Determine the [X, Y] coordinate at the center of the cell enclosing the given text.  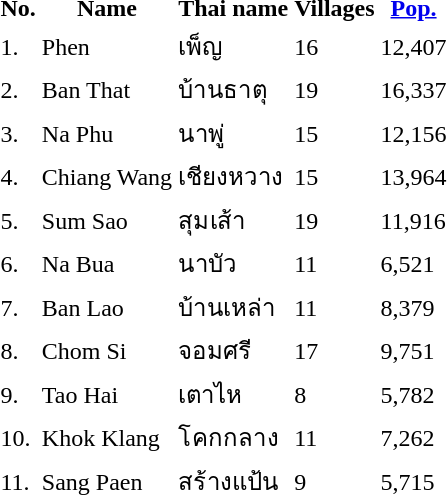
นาบัว [234, 264]
Khok Klang [106, 438]
Chom Si [106, 350]
Ban That [106, 90]
Phen [106, 46]
16 [334, 46]
เพ็ญ [234, 46]
8 [334, 394]
จอมศรี [234, 350]
Tao Hai [106, 394]
โคกกลาง [234, 438]
17 [334, 350]
Sum Sao [106, 220]
Ban Lao [106, 307]
บ้านธาตุ [234, 90]
Na Phu [106, 133]
สุมเส้า [234, 220]
เตาไห [234, 394]
Na Bua [106, 264]
บ้านเหล่า [234, 307]
Chiang Wang [106, 176]
นาพู่ [234, 133]
เชียงหวาง [234, 176]
